Output the (x, y) coordinate of the center of the cell containing the given text.  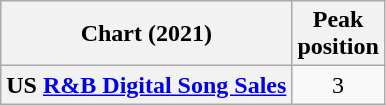
Peakposition (338, 34)
US R&B Digital Song Sales (146, 85)
Chart (2021) (146, 34)
3 (338, 85)
